Detect which cell encompasses the target text, then output its (X, Y) center coordinate. 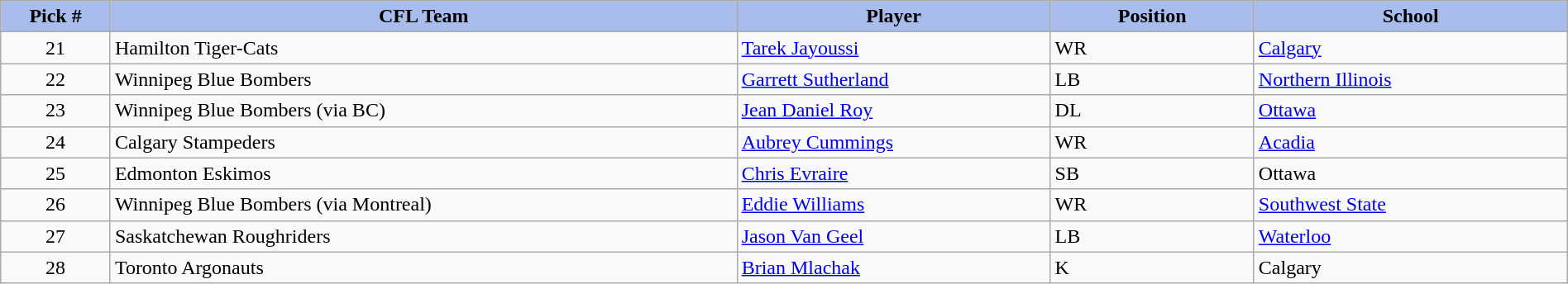
23 (56, 111)
27 (56, 236)
Winnipeg Blue Bombers (423, 79)
26 (56, 205)
Jean Daniel Roy (893, 111)
Southwest State (1411, 205)
Brian Mlachak (893, 267)
25 (56, 173)
Calgary Stampeders (423, 142)
Winnipeg Blue Bombers (via BC) (423, 111)
CFL Team (423, 17)
Player (893, 17)
Edmonton Eskimos (423, 173)
Waterloo (1411, 236)
Saskatchewan Roughriders (423, 236)
Hamilton Tiger-Cats (423, 48)
Winnipeg Blue Bombers (via Montreal) (423, 205)
28 (56, 267)
Chris Evraire (893, 173)
Eddie Williams (893, 205)
Aubrey Cummings (893, 142)
Jason Van Geel (893, 236)
DL (1152, 111)
Pick # (56, 17)
Garrett Sutherland (893, 79)
Tarek Jayoussi (893, 48)
24 (56, 142)
Northern Illinois (1411, 79)
Acadia (1411, 142)
22 (56, 79)
K (1152, 267)
Toronto Argonauts (423, 267)
Position (1152, 17)
21 (56, 48)
School (1411, 17)
SB (1152, 173)
